Extract the [X, Y] coordinate from the center of the cell holding the provided text.  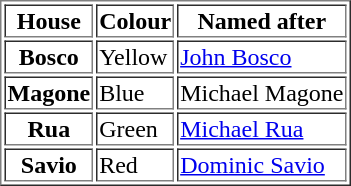
Named after [262, 20]
Michael Magone [262, 92]
Dominic Savio [262, 164]
Savio [48, 164]
Yellow [135, 56]
Red [135, 164]
House [48, 20]
John Bosco [262, 56]
Rua [48, 128]
Magone [48, 92]
Green [135, 128]
Blue [135, 92]
Colour [135, 20]
Bosco [48, 56]
Michael Rua [262, 128]
